Capture the cell that displays the provided text and extract its (x, y) central coordinate. 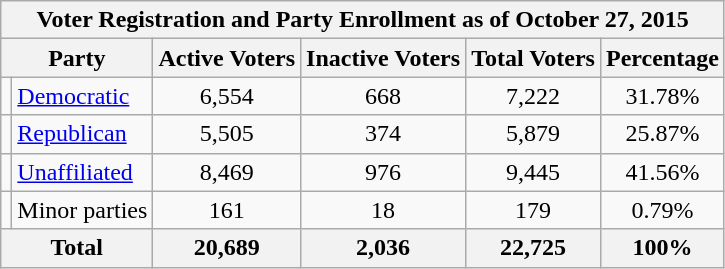
668 (384, 96)
Voter Registration and Party Enrollment as of October 27, 2015 (363, 20)
Percentage (662, 58)
31.78% (662, 96)
Unaffiliated (82, 172)
41.56% (662, 172)
25.87% (662, 134)
20,689 (227, 248)
100% (662, 248)
Republican (82, 134)
976 (384, 172)
179 (534, 210)
Total (77, 248)
0.79% (662, 210)
5,505 (227, 134)
2,036 (384, 248)
6,554 (227, 96)
Total Voters (534, 58)
7,222 (534, 96)
9,445 (534, 172)
161 (227, 210)
374 (384, 134)
Party (77, 58)
8,469 (227, 172)
Active Voters (227, 58)
Minor parties (82, 210)
18 (384, 210)
Inactive Voters (384, 58)
22,725 (534, 248)
5,879 (534, 134)
Democratic (82, 96)
